Return the (x, y) coordinate for the center point of the cell that contains the specified text.  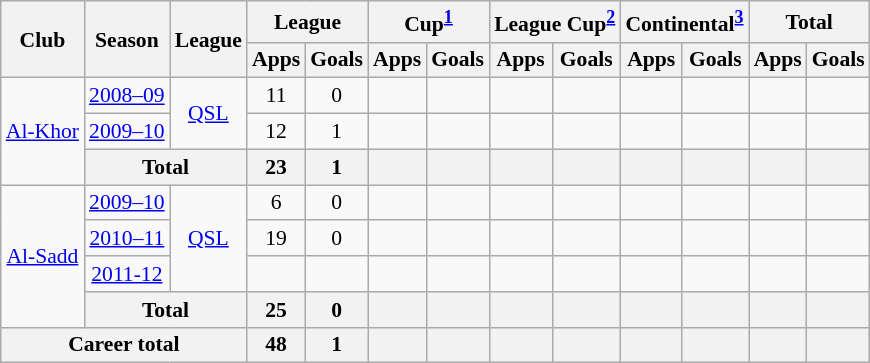
Continental3 (684, 22)
6 (276, 203)
48 (276, 345)
Al-Sadd (42, 256)
2010–11 (127, 239)
Cup1 (428, 22)
Club (42, 40)
Season (127, 40)
25 (276, 310)
12 (276, 132)
Al-Khor (42, 132)
2011-12 (127, 274)
2008–09 (127, 96)
23 (276, 167)
League Cup2 (554, 22)
11 (276, 96)
Career total (124, 345)
19 (276, 239)
